Provide the [X, Y] coordinate of the cell's center where the given text is located.  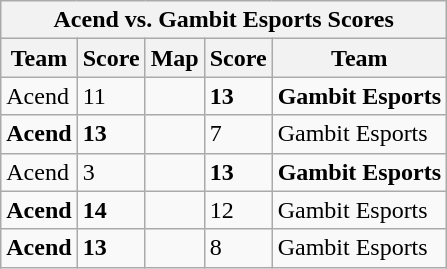
Acend vs. Gambit Esports Scores [224, 20]
14 [111, 210]
11 [111, 96]
Map [174, 58]
8 [238, 248]
12 [238, 210]
7 [238, 134]
3 [111, 172]
